Detect which cell encompasses the target text, then output its [X, Y] center coordinate. 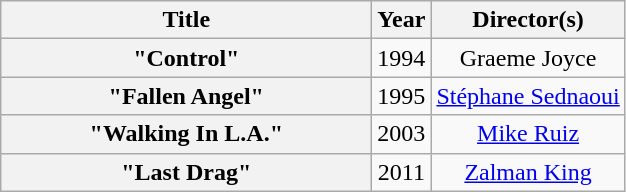
Year [402, 20]
"Control" [186, 58]
1995 [402, 96]
Mike Ruiz [528, 134]
"Walking In L.A." [186, 134]
Director(s) [528, 20]
"Last Drag" [186, 172]
Stéphane Sednaoui [528, 96]
2003 [402, 134]
Zalman King [528, 172]
Graeme Joyce [528, 58]
Title [186, 20]
1994 [402, 58]
2011 [402, 172]
"Fallen Angel" [186, 96]
